Detect which cell encompasses the target text, then output its [x, y] center coordinate. 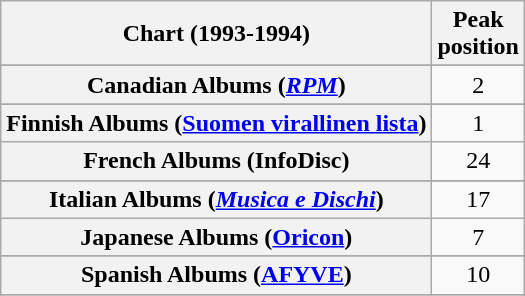
Peakposition [478, 34]
Chart (1993-1994) [216, 34]
Finnish Albums (Suomen virallinen lista) [216, 123]
Spanish Albums (AFYVE) [216, 275]
24 [478, 161]
10 [478, 275]
Canadian Albums (RPM) [216, 85]
Japanese Albums (Oricon) [216, 237]
Italian Albums (Musica e Dischi) [216, 199]
2 [478, 85]
French Albums (InfoDisc) [216, 161]
17 [478, 199]
7 [478, 237]
1 [478, 123]
